Locate the cell with the specified text and output its [x, y] center coordinate. 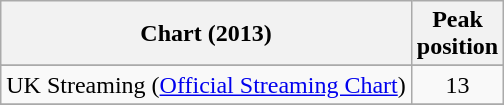
Chart (2013) [206, 34]
13 [457, 85]
UK Streaming (Official Streaming Chart) [206, 85]
Peakposition [457, 34]
